For the text-containing cell, return its midpoint in [X, Y] coordinate format. 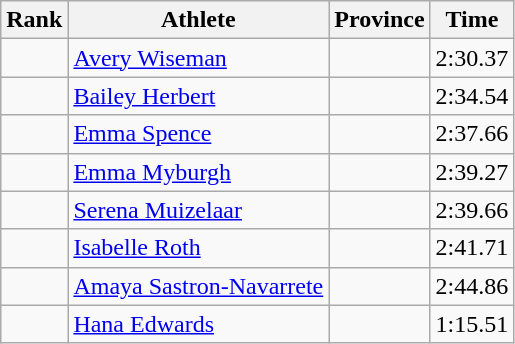
2:30.37 [472, 58]
Bailey Herbert [198, 96]
2:39.27 [472, 172]
2:39.66 [472, 210]
Amaya Sastron-Navarrete [198, 286]
Rank [34, 20]
Time [472, 20]
1:15.51 [472, 324]
Hana Edwards [198, 324]
2:41.71 [472, 248]
Serena Muizelaar [198, 210]
Isabelle Roth [198, 248]
2:44.86 [472, 286]
2:34.54 [472, 96]
Athlete [198, 20]
Emma Myburgh [198, 172]
Province [380, 20]
Emma Spence [198, 134]
2:37.66 [472, 134]
Avery Wiseman [198, 58]
